Locate the cell with the specified text and output its [x, y] center coordinate. 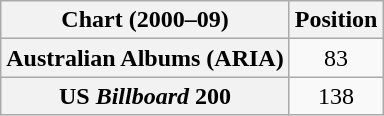
Australian Albums (ARIA) [145, 58]
Chart (2000–09) [145, 20]
Position [336, 20]
83 [336, 58]
US Billboard 200 [145, 96]
138 [336, 96]
